Search for the cell housing the specified text and yield its (x, y) center coordinate. 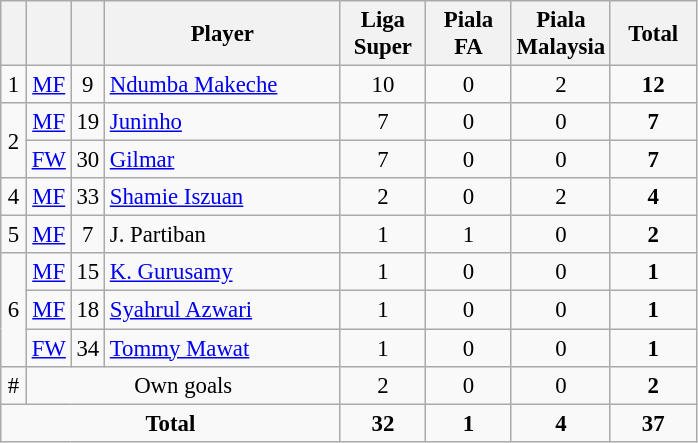
15 (88, 273)
# (14, 385)
10 (383, 85)
Piala FA (469, 34)
J. Partiban (222, 235)
K. Gurusamy (222, 273)
Tommy Mawat (222, 348)
Piala Malaysia (560, 34)
5 (14, 235)
12 (653, 85)
Own goals (183, 385)
Gilmar (222, 160)
19 (88, 122)
18 (88, 310)
30 (88, 160)
34 (88, 348)
33 (88, 197)
37 (653, 423)
Shamie Iszuan (222, 197)
9 (88, 85)
Ndumba Makeche (222, 85)
6 (14, 310)
Syahrul Azwari (222, 310)
Player (222, 34)
Liga Super (383, 34)
32 (383, 423)
Juninho (222, 122)
